For the text-containing cell, return its midpoint in (x, y) coordinate format. 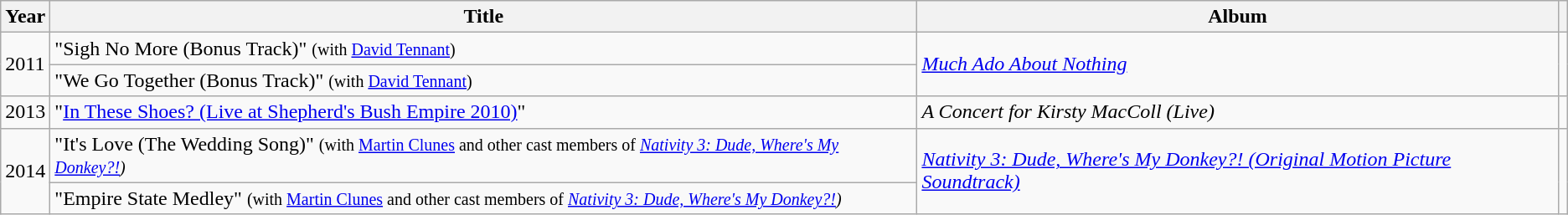
2011 (25, 64)
Year (25, 17)
A Concert for Kirsty MacColl (Live) (1238, 112)
2014 (25, 171)
"In These Shoes? (Live at Shepherd's Bush Empire 2010)" (484, 112)
2013 (25, 112)
Nativity 3: Dude, Where's My Donkey?! (Original Motion Picture Soundtrack) (1238, 171)
"We Go Together (Bonus Track)" (with David Tennant) (484, 80)
Album (1238, 17)
"Empire State Medley" (with Martin Clunes and other cast members of Nativity 3: Dude, Where's My Donkey?!) (484, 198)
"It's Love (The Wedding Song)" (with Martin Clunes and other cast members of Nativity 3: Dude, Where's My Donkey?!) (484, 156)
Much Ado About Nothing (1238, 64)
Title (484, 17)
"Sigh No More (Bonus Track)" (with David Tennant) (484, 49)
